Provide the (x, y) coordinate of the cell's center where the given text is located.  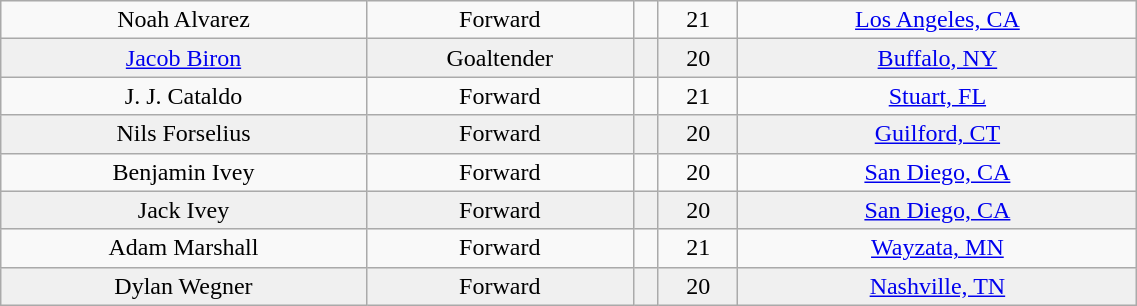
Los Angeles, CA (938, 20)
Jack Ivey (184, 210)
J. J. Cataldo (184, 96)
Jacob Biron (184, 58)
Buffalo, NY (938, 58)
Stuart, FL (938, 96)
Noah Alvarez (184, 20)
Wayzata, MN (938, 248)
Guilford, CT (938, 134)
Nils Forselius (184, 134)
Nashville, TN (938, 286)
Adam Marshall (184, 248)
Benjamin Ivey (184, 172)
Dylan Wegner (184, 286)
Goaltender (500, 58)
